Extract the [x, y] coordinate from the center of the cell holding the provided text.  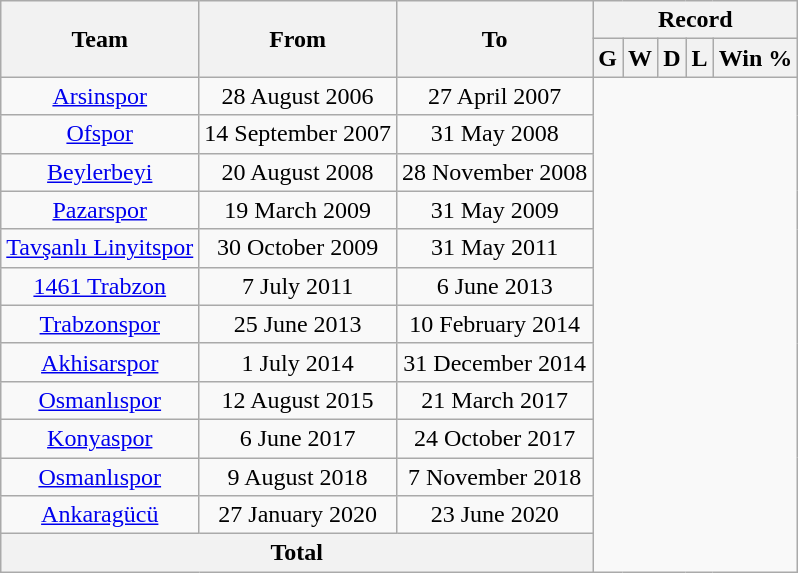
W [640, 58]
19 March 2009 [298, 210]
7 November 2018 [494, 477]
1 July 2014 [298, 362]
7 July 2011 [298, 286]
31 May 2008 [494, 134]
27 January 2020 [298, 515]
31 May 2011 [494, 248]
Pazarspor [100, 210]
Arsinspor [100, 96]
9 August 2018 [298, 477]
10 February 2014 [494, 324]
23 June 2020 [494, 515]
Ankaragücü [100, 515]
Trabzonspor [100, 324]
Win % [756, 58]
21 March 2017 [494, 400]
20 August 2008 [298, 172]
Akhisarspor [100, 362]
Total [297, 553]
Konyaspor [100, 438]
1461 Trabzon [100, 286]
28 August 2006 [298, 96]
14 September 2007 [298, 134]
Ofspor [100, 134]
28 November 2008 [494, 172]
Tavşanlı Linyitspor [100, 248]
L [700, 58]
Beylerbeyi [100, 172]
To [494, 39]
27 April 2007 [494, 96]
31 May 2009 [494, 210]
6 June 2013 [494, 286]
Team [100, 39]
G [608, 58]
24 October 2017 [494, 438]
31 December 2014 [494, 362]
12 August 2015 [298, 400]
From [298, 39]
25 June 2013 [298, 324]
Record [696, 20]
D [672, 58]
6 June 2017 [298, 438]
30 October 2009 [298, 248]
